Determine the [x, y] coordinate at the center of the cell enclosing the given text.  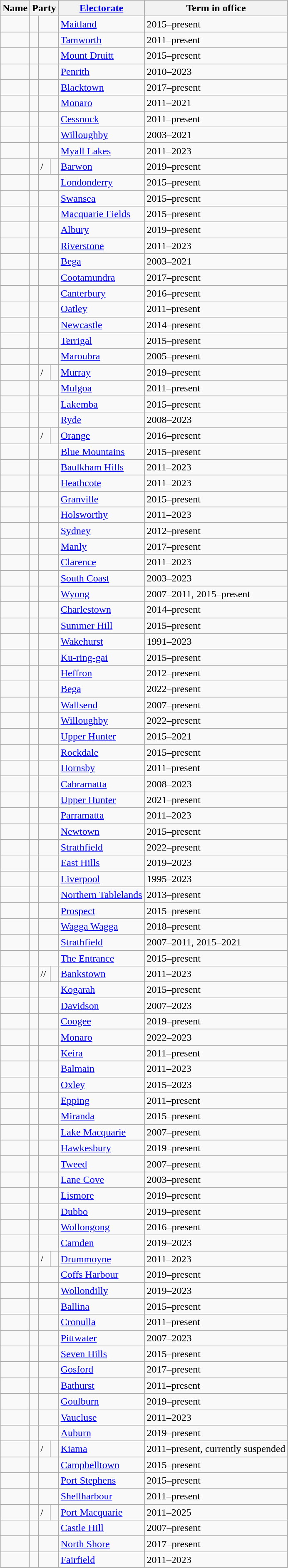
1995–2023 [216, 879]
Heathcote [102, 483]
Lakemba [102, 404]
Wagga Wagga [102, 926]
Terrigal [102, 341]
Castle Hill [102, 1528]
Miranda [102, 1116]
Myall Lakes [102, 151]
Clarence [102, 562]
Orange [102, 435]
Pittwater [102, 1338]
Cessnock [102, 119]
Fairfield [102, 1560]
Name [15, 8]
Gosford [102, 1370]
Drummoyne [102, 1259]
Campbelltown [102, 1464]
Wollongong [102, 1227]
2011–2021 [216, 103]
Vaucluse [102, 1417]
Mulgoa [102, 388]
Penrith [102, 72]
Ku-ring-gai [102, 657]
Ryde [102, 420]
East Hills [102, 863]
Coffs Harbour [102, 1275]
Parramatta [102, 816]
2018–present [216, 926]
Granville [102, 499]
Coogee [102, 1021]
Davidson [102, 1006]
Tamworth [102, 40]
South Coast [102, 578]
Newtown [102, 831]
Blacktown [102, 87]
Macquarie Fields [102, 214]
Lake Macquarie [102, 1132]
Swansea [102, 198]
2013–present [216, 895]
Keira [102, 1053]
Port Macquarie [102, 1512]
Shellharbour [102, 1496]
Wallsend [102, 705]
Riverstone [102, 246]
2015–2021 [216, 737]
Hornsby [102, 768]
2022–2023 [216, 1037]
Wyong [102, 594]
2007–2011, 2015–present [216, 594]
2021–present [216, 800]
Auburn [102, 1433]
2011–present, currently suspended [216, 1449]
2007–2011, 2015–2021 [216, 942]
// [44, 974]
Holsworthy [102, 515]
Londonderry [102, 182]
Goulburn [102, 1401]
Northern Tablelands [102, 895]
2011–2025 [216, 1512]
The Entrance [102, 958]
Oxley [102, 1085]
Kogarah [102, 990]
Heffron [102, 673]
2005–present [216, 356]
Seven Hills [102, 1354]
Prospect [102, 910]
1991–2023 [216, 641]
Port Stephens [102, 1481]
Summer Hill [102, 626]
Hawkesbury [102, 1148]
Dubbo [102, 1212]
Manly [102, 547]
2003–present [216, 1180]
Tweed [102, 1164]
2015–2023 [216, 1085]
Lane Cove [102, 1180]
Ballina [102, 1306]
Party [44, 8]
Murray [102, 372]
Epping [102, 1101]
Maitland [102, 24]
Canterbury [102, 293]
Wakehurst [102, 641]
Blue Mountains [102, 451]
Bankstown [102, 974]
Rockdale [102, 752]
Camden [102, 1243]
Balmain [102, 1069]
Charlestown [102, 610]
Bathurst [102, 1385]
Barwon [102, 166]
Electorate [102, 8]
2010–2023 [216, 72]
Term in office [216, 8]
Sydney [102, 531]
Maroubra [102, 356]
Liverpool [102, 879]
Wollondilly [102, 1291]
Kiama [102, 1449]
Cootamundra [102, 277]
Cronulla [102, 1322]
Newcastle [102, 325]
Lismore [102, 1195]
Baulkham Hills [102, 467]
Cabramatta [102, 784]
Mount Druitt [102, 56]
North Shore [102, 1544]
Oatley [102, 309]
2003–2023 [216, 578]
Albury [102, 230]
